Determine the [x, y] coordinate at the center of the cell enclosing the given text.  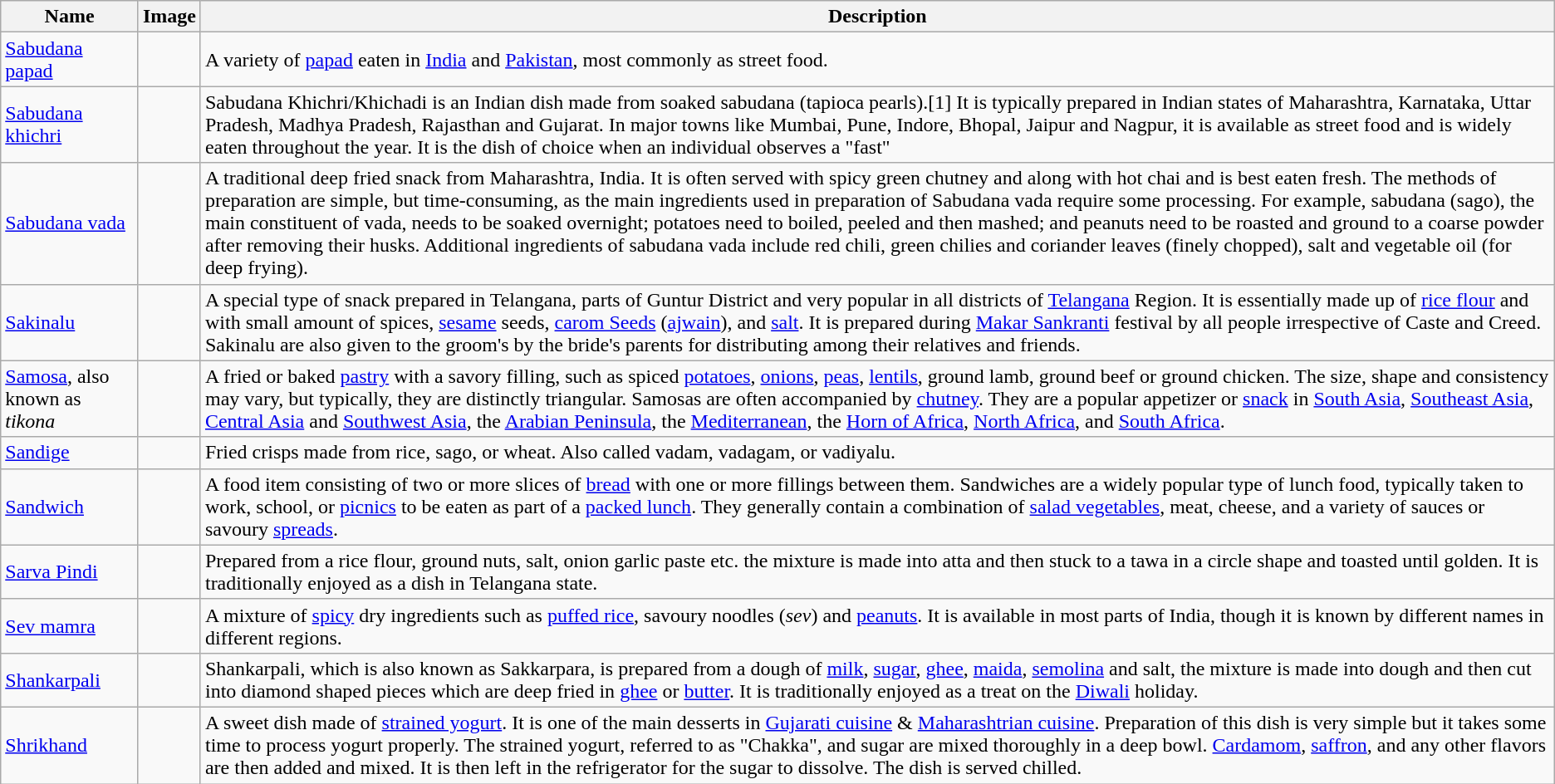
Shrikhand [70, 745]
Sabudana khichri [70, 125]
Fried crisps made from rice, sago, or wheat. Also called vadam, vadagam, or vadiyalu. [877, 453]
Image [169, 17]
Sakinalu [70, 322]
Sandige [70, 453]
Sarva Pindi [70, 571]
Sabudana vada [70, 223]
A variety of papad eaten in India and Pakistan, most commonly as street food. [877, 60]
Sandwich [70, 507]
Shankarpali [70, 679]
Sev mamra [70, 626]
Description [877, 17]
Name [70, 17]
Samosa, also known as tikona [70, 399]
Sabudana papad [70, 60]
